Provide the (x, y) coordinate of the cell's center where the given text is located.  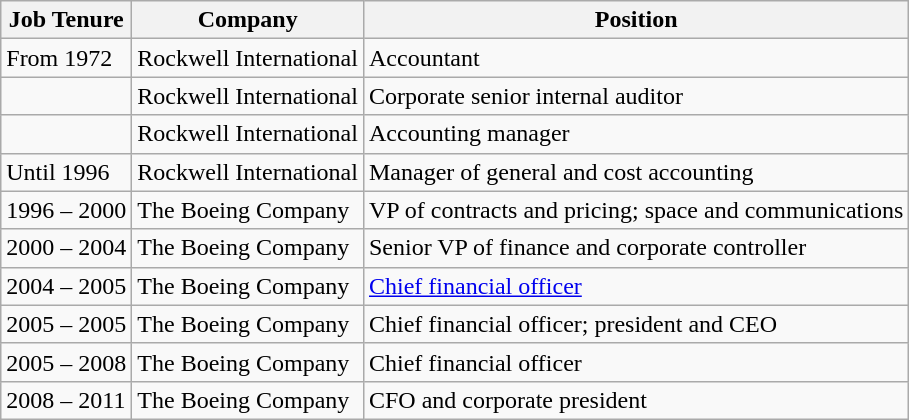
2000 – 2004 (66, 248)
Job Tenure (66, 20)
Accountant (636, 58)
2004 – 2005 (66, 286)
2005 – 2008 (66, 362)
Until 1996 (66, 172)
2008 – 2011 (66, 400)
CFO and corporate president (636, 400)
Senior VP of finance and corporate controller (636, 248)
1996 – 2000 (66, 210)
Accounting manager (636, 134)
VP of contracts and pricing; space and communications (636, 210)
Company (248, 20)
From 1972 (66, 58)
2005 – 2005 (66, 324)
Position (636, 20)
Manager of general and cost accounting (636, 172)
Chief financial officer; president and CEO (636, 324)
Corporate senior internal auditor (636, 96)
